Scan for the cell matching the given text and deliver its (x, y) coordinate at center. 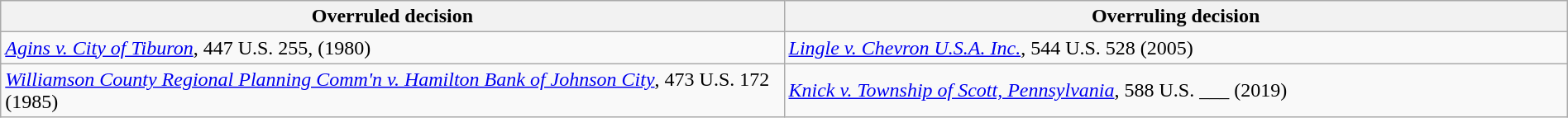
Overruling decision (1176, 17)
Lingle v. Chevron U.S.A. Inc., 544 U.S. 528 (2005) (1176, 48)
Williamson County Regional Planning Comm'n v. Hamilton Bank of Johnson City, 473 U.S. 172 (1985) (392, 91)
Knick v. Township of Scott, Pennsylvania, 588 U.S. ___ (2019) (1176, 91)
Agins v. City of Tiburon, 447 U.S. 255, (1980) (392, 48)
Overruled decision (392, 17)
